Provide the (X, Y) coordinate of the cell's center where the given text is located.  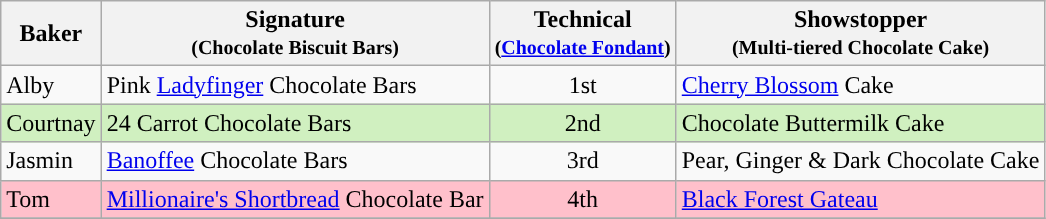
Baker (51, 34)
Pink Ladyfinger Chocolate Bars (295, 85)
Black Forest Gateau (860, 199)
Showstopper(Multi-tiered Chocolate Cake) (860, 34)
Technical(Chocolate Fondant) (582, 34)
3rd (582, 161)
Chocolate Buttermilk Cake (860, 123)
Courtnay (51, 123)
Banoffee Chocolate Bars (295, 161)
Millionaire's Shortbread Chocolate Bar (295, 199)
Signature(Chocolate Biscuit Bars) (295, 34)
Pear, Ginger & Dark Chocolate Cake (860, 161)
2nd (582, 123)
Jasmin (51, 161)
4th (582, 199)
Alby (51, 85)
Cherry Blossom Cake (860, 85)
Tom (51, 199)
1st (582, 85)
24 Carrot Chocolate Bars (295, 123)
